Return the (X, Y) coordinate for the center point of the cell that contains the specified text.  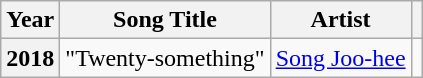
2018 (30, 58)
Artist (340, 20)
"Twenty-something" (165, 58)
Song Joo-hee (340, 58)
Song Title (165, 20)
Year (30, 20)
